Capture the cell that displays the provided text and extract its (X, Y) central coordinate. 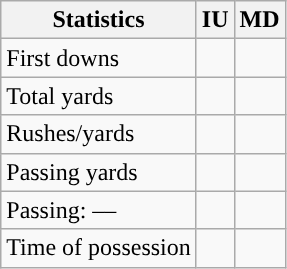
Time of possession (99, 248)
Passing yards (99, 172)
IU (215, 20)
Rushes/yards (99, 134)
Total yards (99, 96)
Statistics (99, 20)
Passing: –– (99, 210)
First downs (99, 58)
MD (260, 20)
